Detect which cell encompasses the target text, then output its (X, Y) center coordinate. 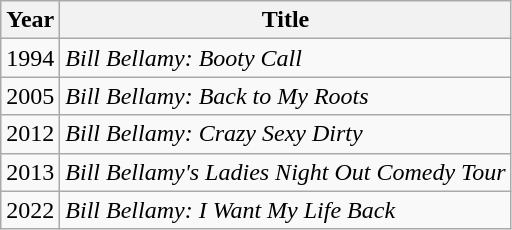
1994 (30, 58)
2005 (30, 96)
2013 (30, 172)
Bill Bellamy: Booty Call (286, 58)
Bill Bellamy: I Want My Life Back (286, 210)
Bill Bellamy: Crazy Sexy Dirty (286, 134)
Bill Bellamy's Ladies Night Out Comedy Tour (286, 172)
Year (30, 20)
Title (286, 20)
2022 (30, 210)
Bill Bellamy: Back to My Roots (286, 96)
2012 (30, 134)
